Extract the [x, y] coordinate from the center of the cell holding the provided text.  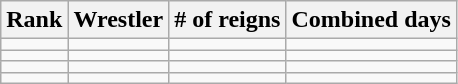
Rank [34, 20]
Combined days [371, 20]
Wrestler [118, 20]
# of reigns [228, 20]
